Provide the [X, Y] coordinate of the cell's center where the given text is located.  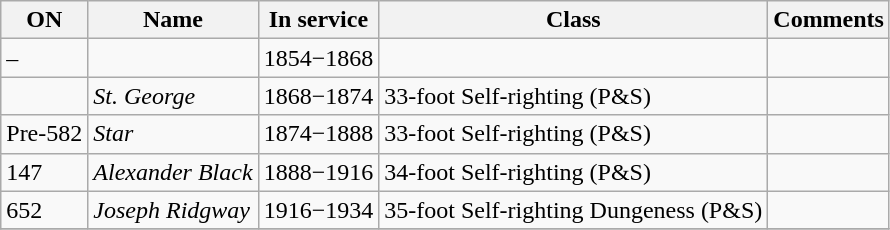
1888−1916 [318, 172]
147 [44, 172]
ON [44, 20]
– [44, 58]
1874−1888 [318, 134]
1854−1868 [318, 58]
1868−1874 [318, 96]
Joseph Ridgway [173, 210]
652 [44, 210]
Star [173, 134]
Alexander Black [173, 172]
St. George [173, 96]
Class [574, 20]
Name [173, 20]
In service [318, 20]
34-foot Self-righting (P&S) [574, 172]
Comments [829, 20]
35-foot Self-righting Dungeness (P&S) [574, 210]
1916−1934 [318, 210]
Pre-582 [44, 134]
